Locate the cell with the specified text and output its (x, y) center coordinate. 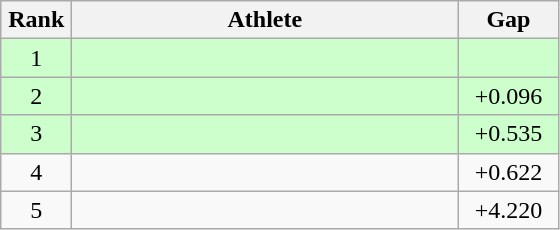
+4.220 (508, 210)
+0.096 (508, 96)
+0.622 (508, 172)
5 (36, 210)
Gap (508, 20)
Athlete (265, 20)
4 (36, 172)
1 (36, 58)
2 (36, 96)
+0.535 (508, 134)
3 (36, 134)
Rank (36, 20)
